Output the [x, y] coordinate of the center of the cell containing the given text.  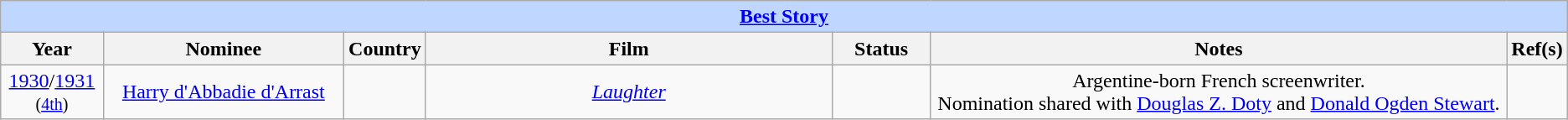
Harry d'Abbadie d'Arrast [223, 92]
Status [881, 49]
Laughter [628, 92]
Notes [1219, 49]
1930/1931(4th) [52, 92]
Country [385, 49]
Ref(s) [1537, 49]
Film [628, 49]
Nominee [223, 49]
Argentine-born French screenwriter.Nomination shared with Douglas Z. Doty and Donald Ogden Stewart. [1219, 92]
Best Story [784, 17]
Year [52, 49]
